Scan for the cell matching the given text and deliver its [x, y] coordinate at center. 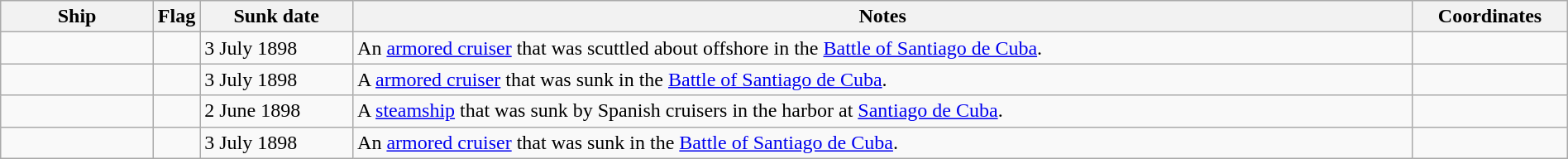
Sunk date [276, 17]
An armored cruiser that was sunk in the Battle of Santiago de Cuba. [883, 142]
An armored cruiser that was scuttled about offshore in the Battle of Santiago de Cuba. [883, 48]
Ship [78, 17]
2 June 1898 [276, 111]
Notes [883, 17]
Coordinates [1490, 17]
A steamship that was sunk by Spanish cruisers in the harbor at Santiago de Cuba. [883, 111]
A armored cruiser that was sunk in the Battle of Santiago de Cuba. [883, 79]
Flag [176, 17]
